Capture the cell that displays the provided text and extract its [X, Y] central coordinate. 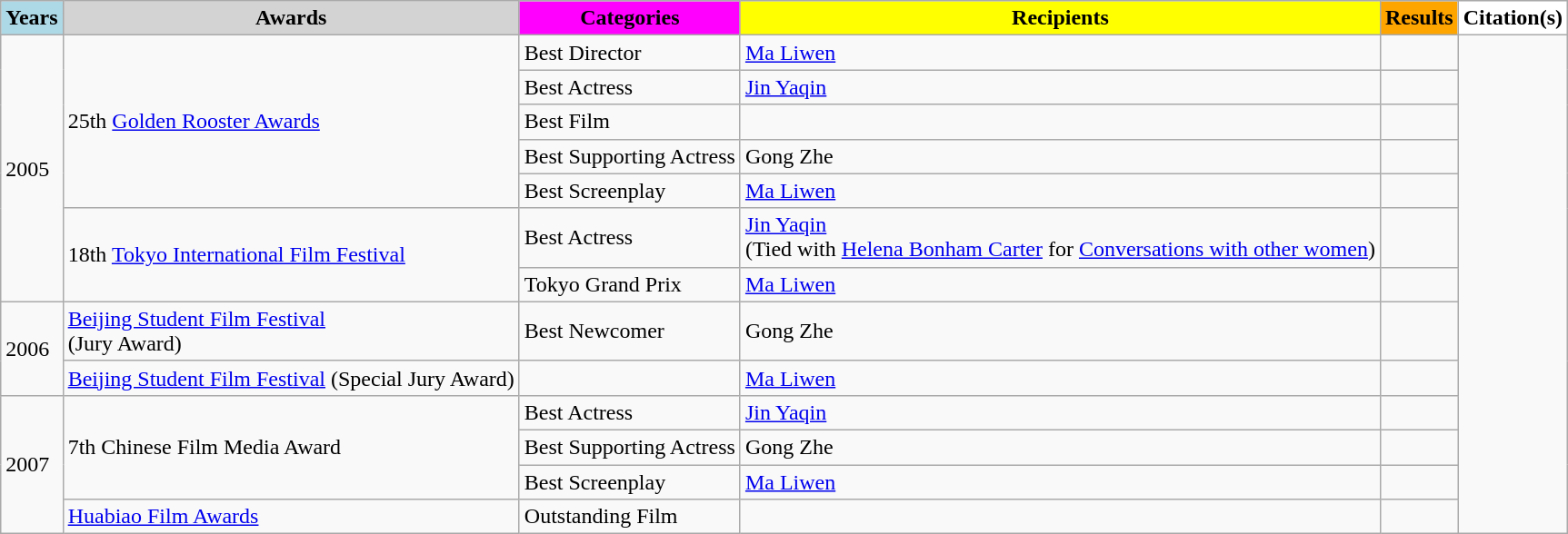
7th Chinese Film Media Award [291, 447]
Tokyo Grand Prix [629, 284]
Jin Yaqin (Tied with Helena Bonham Carter for Conversations with other women) [1060, 238]
Best Film [629, 122]
Citation(s) [1513, 18]
Beijing Student Film Festival (Jury Award) [291, 331]
Best Newcomer [629, 331]
Beijing Student Film Festival (Special Jury Award) [291, 378]
Results [1419, 18]
Recipients [1060, 18]
Huabiao Film Awards [291, 517]
Outstanding Film [629, 517]
18th Tokyo International Film Festival [291, 254]
Categories [629, 18]
2007 [32, 464]
Years [32, 18]
Awards [291, 18]
Best Director [629, 53]
2006 [32, 349]
2005 [32, 169]
25th Golden Rooster Awards [291, 122]
